Determine the (x, y) coordinate at the center of the cell enclosing the given text.  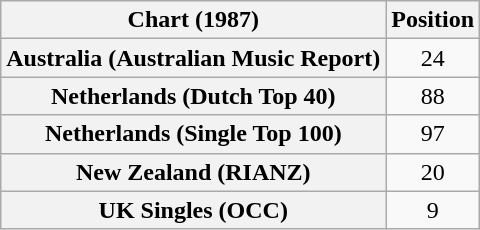
24 (433, 58)
9 (433, 210)
97 (433, 134)
Chart (1987) (194, 20)
Position (433, 20)
New Zealand (RIANZ) (194, 172)
Netherlands (Dutch Top 40) (194, 96)
UK Singles (OCC) (194, 210)
Netherlands (Single Top 100) (194, 134)
88 (433, 96)
Australia (Australian Music Report) (194, 58)
20 (433, 172)
